From the cell containing the given text, extract its center point as [X, Y] coordinate. 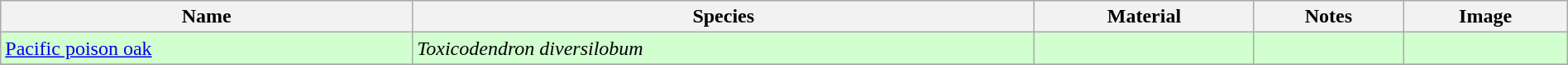
Notes [1328, 17]
Species [724, 17]
Material [1145, 17]
Toxicodendron diversilobum [724, 48]
Name [207, 17]
Pacific poison oak [207, 48]
Image [1485, 17]
